Output the [X, Y] coordinate of the center of the cell containing the given text.  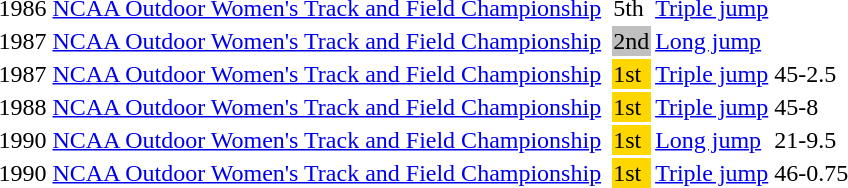
2nd [632, 41]
